Provide the [X, Y] coordinate of the cell's center where the given text is located.  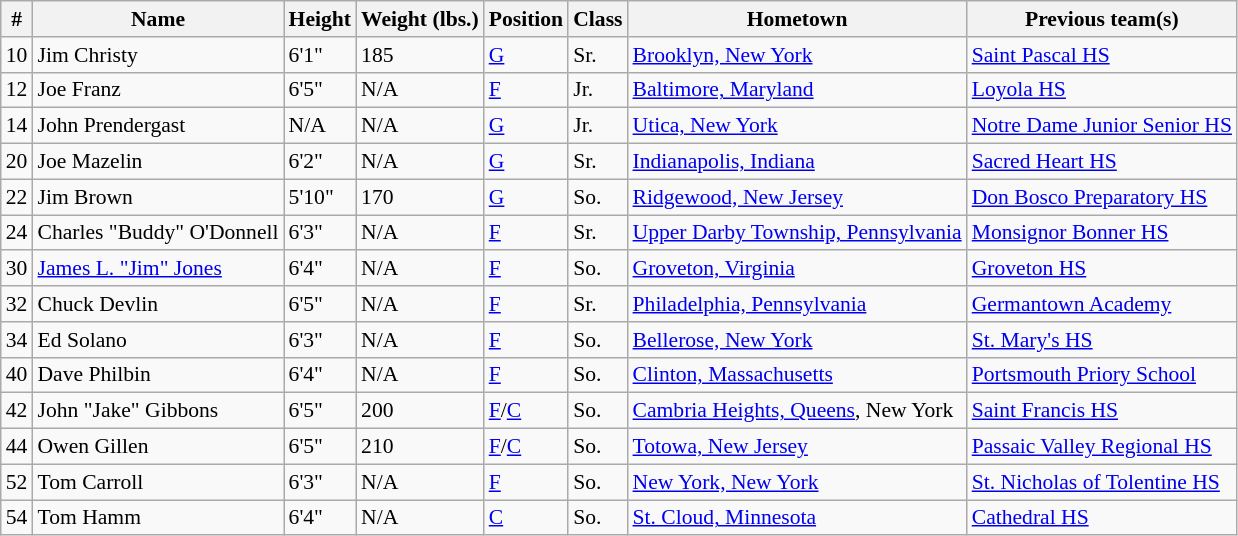
30 [17, 269]
Chuck Devlin [158, 304]
Brooklyn, New York [798, 55]
Name [158, 19]
14 [17, 126]
St. Cloud, Minnesota [798, 518]
Height [320, 19]
Weight (lbs.) [420, 19]
St. Mary's HS [1102, 340]
Philadelphia, Pennsylvania [798, 304]
Sacred Heart HS [1102, 162]
Baltimore, Maryland [798, 90]
24 [17, 233]
Clinton, Massachusetts [798, 375]
Cathedral HS [1102, 518]
Utica, New York [798, 126]
Joe Mazelin [158, 162]
5'10" [320, 197]
Groveton HS [1102, 269]
200 [420, 411]
20 [17, 162]
Monsignor Bonner HS [1102, 233]
Bellerose, New York [798, 340]
Loyola HS [1102, 90]
Charles "Buddy" O'Donnell [158, 233]
Ridgewood, New Jersey [798, 197]
185 [420, 55]
Saint Francis HS [1102, 411]
Ed Solano [158, 340]
Don Bosco Preparatory HS [1102, 197]
44 [17, 447]
34 [17, 340]
Class [598, 19]
Totowa, New Jersey [798, 447]
# [17, 19]
Groveton, Virginia [798, 269]
Notre Dame Junior Senior HS [1102, 126]
Previous team(s) [1102, 19]
Saint Pascal HS [1102, 55]
6'2" [320, 162]
Hometown [798, 19]
Upper Darby Township, Pennsylvania [798, 233]
Portsmouth Priory School [1102, 375]
52 [17, 482]
12 [17, 90]
Indianapolis, Indiana [798, 162]
54 [17, 518]
Joe Franz [158, 90]
James L. "Jim" Jones [158, 269]
40 [17, 375]
32 [17, 304]
Jim Brown [158, 197]
New York, New York [798, 482]
Owen Gillen [158, 447]
210 [420, 447]
Position [526, 19]
Dave Philbin [158, 375]
Tom Carroll [158, 482]
Cambria Heights, Queens, New York [798, 411]
Tom Hamm [158, 518]
170 [420, 197]
John Prendergast [158, 126]
10 [17, 55]
Jim Christy [158, 55]
6'1" [320, 55]
Passaic Valley Regional HS [1102, 447]
Germantown Academy [1102, 304]
42 [17, 411]
22 [17, 197]
C [526, 518]
St. Nicholas of Tolentine HS [1102, 482]
John "Jake" Gibbons [158, 411]
